Determine the (X, Y) coordinate at the center of the cell enclosing the given text.  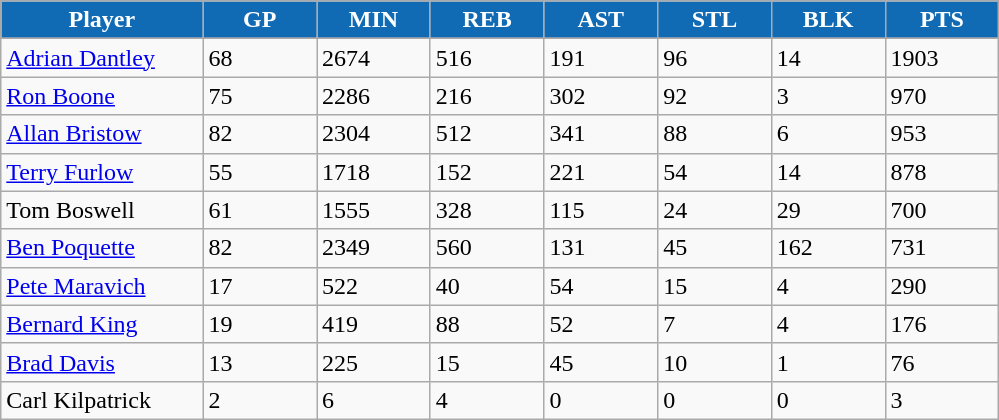
61 (260, 210)
328 (487, 210)
1555 (374, 210)
GP (260, 20)
700 (942, 210)
76 (942, 362)
Terry Furlow (102, 172)
PTS (942, 20)
953 (942, 134)
29 (828, 210)
19 (260, 324)
Allan Bristow (102, 134)
176 (942, 324)
Bernard King (102, 324)
970 (942, 96)
522 (374, 286)
2304 (374, 134)
221 (601, 172)
68 (260, 58)
560 (487, 248)
115 (601, 210)
290 (942, 286)
1903 (942, 58)
STL (715, 20)
225 (374, 362)
AST (601, 20)
1 (828, 362)
152 (487, 172)
2674 (374, 58)
Adrian Dantley (102, 58)
302 (601, 96)
BLK (828, 20)
216 (487, 96)
419 (374, 324)
341 (601, 134)
731 (942, 248)
2 (260, 400)
52 (601, 324)
131 (601, 248)
2349 (374, 248)
Ron Boone (102, 96)
2286 (374, 96)
Brad Davis (102, 362)
Player (102, 20)
191 (601, 58)
1718 (374, 172)
13 (260, 362)
Pete Maravich (102, 286)
162 (828, 248)
MIN (374, 20)
24 (715, 210)
878 (942, 172)
92 (715, 96)
Tom Boswell (102, 210)
55 (260, 172)
96 (715, 58)
7 (715, 324)
Ben Poquette (102, 248)
512 (487, 134)
75 (260, 96)
17 (260, 286)
40 (487, 286)
10 (715, 362)
REB (487, 20)
516 (487, 58)
Carl Kilpatrick (102, 400)
